Scan for the cell matching the given text and deliver its (x, y) coordinate at center. 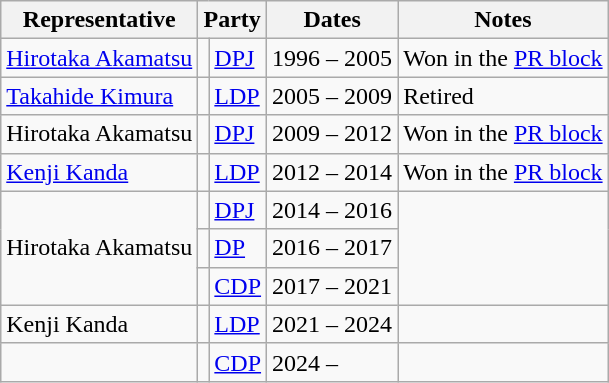
Party (232, 20)
2009 – 2012 (332, 134)
Notes (503, 20)
1996 – 2005 (332, 58)
2005 – 2009 (332, 96)
DP (238, 248)
2012 – 2014 (332, 172)
2016 – 2017 (332, 248)
2017 – 2021 (332, 286)
Representative (100, 20)
2024 – (332, 362)
2014 – 2016 (332, 210)
Retired (503, 96)
Takahide Kimura (100, 96)
2021 – 2024 (332, 324)
Dates (332, 20)
